Search for the cell housing the specified text and yield its (x, y) center coordinate. 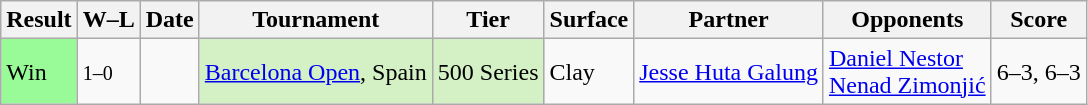
Score (1038, 20)
Jesse Huta Galung (729, 72)
Opponents (907, 20)
Win (39, 72)
Date (170, 20)
W–L (108, 20)
Result (39, 20)
Surface (589, 20)
500 Series (488, 72)
Clay (589, 72)
Barcelona Open, Spain (316, 72)
Daniel Nestor Nenad Zimonjić (907, 72)
1–0 (108, 72)
Tier (488, 20)
Tournament (316, 20)
6–3, 6–3 (1038, 72)
Partner (729, 20)
